Detect which cell encompasses the target text, then output its [x, y] center coordinate. 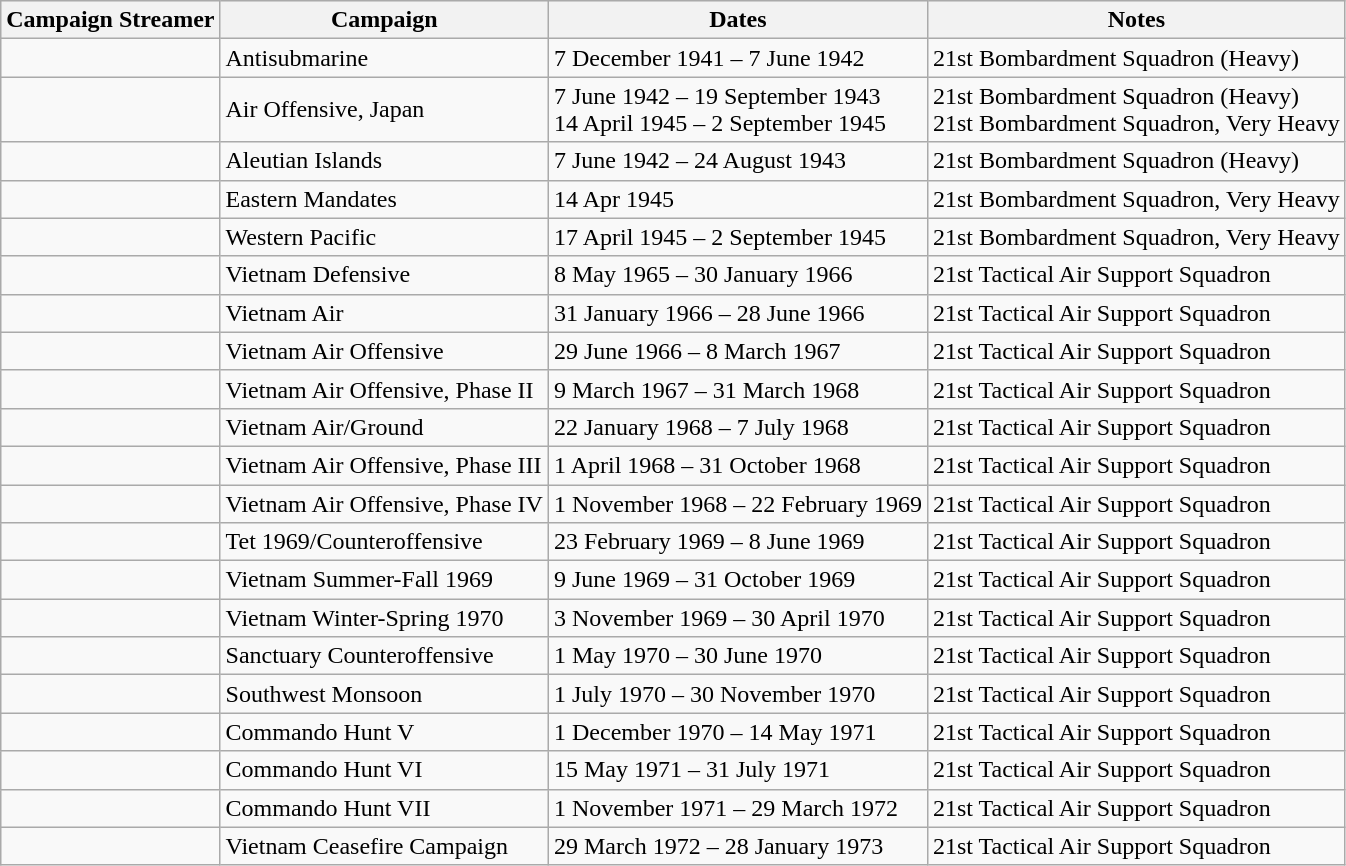
29 June 1966 – 8 March 1967 [738, 351]
22 January 1968 – 7 July 1968 [738, 427]
7 June 1942 – 24 August 1943 [738, 161]
3 November 1969 – 30 April 1970 [738, 618]
Antisubmarine [384, 58]
31 January 1966 – 28 June 1966 [738, 313]
8 May 1965 – 30 January 1966 [738, 275]
Sanctuary Counteroffensive [384, 656]
17 April 1945 – 2 September 1945 [738, 237]
Western Pacific [384, 237]
Notes [1136, 20]
1 April 1968 – 31 October 1968 [738, 465]
Vietnam Air Offensive [384, 351]
Campaign [384, 20]
9 March 1967 – 31 March 1968 [738, 389]
Vietnam Air [384, 313]
Vietnam Summer-Fall 1969 [384, 580]
Eastern Mandates [384, 199]
9 June 1969 – 31 October 1969 [738, 580]
1 July 1970 – 30 November 1970 [738, 694]
Vietnam Winter-Spring 1970 [384, 618]
Vietnam Ceasefire Campaign [384, 846]
Vietnam Air Offensive, Phase II [384, 389]
Commando Hunt V [384, 732]
Air Offensive, Japan [384, 110]
Dates [738, 20]
23 February 1969 – 8 June 1969 [738, 542]
Vietnam Air/Ground [384, 427]
29 March 1972 – 28 January 1973 [738, 846]
Vietnam Defensive [384, 275]
Commando Hunt VI [384, 770]
14 Apr 1945 [738, 199]
Campaign Streamer [110, 20]
7 December 1941 – 7 June 1942 [738, 58]
15 May 1971 – 31 July 1971 [738, 770]
Vietnam Air Offensive, Phase IV [384, 503]
1 May 1970 – 30 June 1970 [738, 656]
1 December 1970 – 14 May 1971 [738, 732]
Southwest Monsoon [384, 694]
Commando Hunt VII [384, 808]
Vietnam Air Offensive, Phase III [384, 465]
Aleutian Islands [384, 161]
1 November 1971 – 29 March 1972 [738, 808]
21st Bombardment Squadron (Heavy)21st Bombardment Squadron, Very Heavy [1136, 110]
7 June 1942 – 19 September 194314 April 1945 – 2 September 1945 [738, 110]
Tet 1969/Counteroffensive [384, 542]
1 November 1968 – 22 February 1969 [738, 503]
